Return the [X, Y] coordinate for the center point of the cell that contains the specified text.  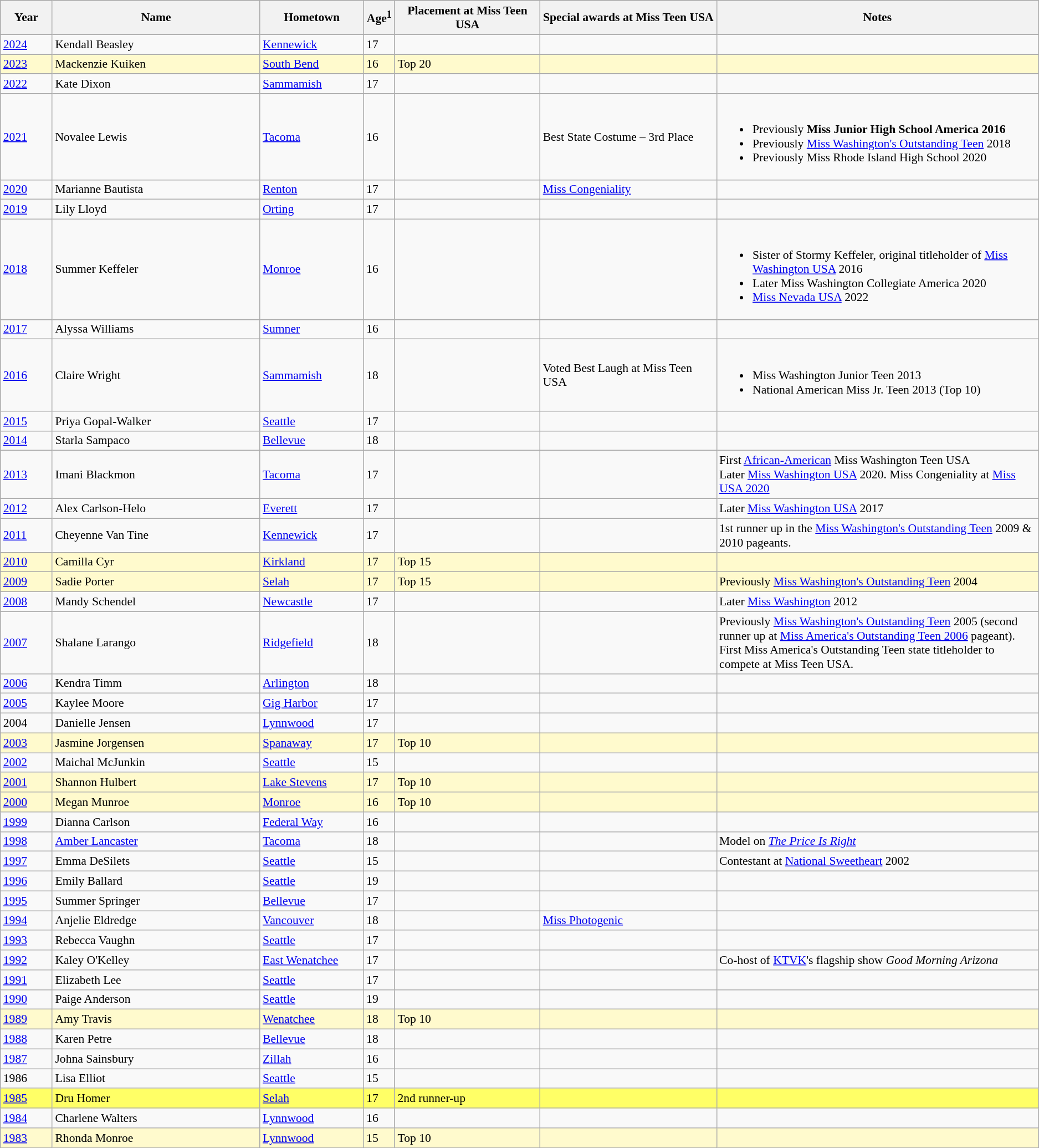
Kendall Beasley [156, 44]
Co-host of KTVK's flagship show Good Morning Arizona [878, 960]
Anjelie Eldredge [156, 921]
2nd runner-up [467, 1099]
Mandy Schendel [156, 602]
Special awards at Miss Teen USA [628, 18]
Wenatchee [311, 1019]
2009 [27, 582]
Year [27, 18]
Later Miss Washington 2012 [878, 602]
Orting [311, 210]
Rebecca Vaughn [156, 941]
Miss Congeniality [628, 190]
South Bend [311, 64]
Kaley O'Kelley [156, 960]
Amy Travis [156, 1019]
2002 [27, 763]
Hometown [311, 18]
2024 [27, 44]
Summer Keffeler [156, 269]
Everett [311, 509]
Johna Sainsbury [156, 1059]
Top 20 [467, 64]
Miss Photogenic [628, 921]
1998 [27, 842]
Voted Best Laugh at Miss Teen USA [628, 375]
1996 [27, 881]
2018 [27, 269]
Priya Gopal-Walker [156, 421]
Notes [878, 18]
East Wenatchee [311, 960]
1995 [27, 901]
2021 [27, 136]
Renton [311, 190]
Best State Costume – 3rd Place [628, 136]
Cheyenne Van Tine [156, 535]
1984 [27, 1118]
Kirkland [311, 563]
Sumner [311, 329]
2001 [27, 783]
Maichal McJunkin [156, 763]
Paige Anderson [156, 1000]
1986 [27, 1079]
Dru Homer [156, 1099]
Imani Blackmon [156, 474]
Emma DeSilets [156, 861]
2010 [27, 563]
2015 [27, 421]
2005 [27, 703]
Arlington [311, 684]
2022 [27, 84]
Shannon Hulbert [156, 783]
Model on The Price Is Right [878, 842]
2014 [27, 441]
1999 [27, 822]
Spanaway [311, 743]
Age1 [379, 18]
2013 [27, 474]
1st runner up in the Miss Washington's Outstanding Teen 2009 & 2010 pageants. [878, 535]
1991 [27, 980]
Alex Carlson-Helo [156, 509]
2004 [27, 723]
1987 [27, 1059]
Novalee Lewis [156, 136]
2008 [27, 602]
2007 [27, 642]
Starla Sampaco [156, 441]
Summer Springer [156, 901]
2011 [27, 535]
Name [156, 18]
Lily Lloyd [156, 210]
Previously Miss Washington's Outstanding Teen 2004 [878, 582]
2020 [27, 190]
2003 [27, 743]
Federal Way [311, 822]
Sister of Stormy Keffeler, original titleholder of Miss Washington USA 2016Later Miss Washington Collegiate America 2020Miss Nevada USA 2022 [878, 269]
Marianne Bautista [156, 190]
1992 [27, 960]
Vancouver [311, 921]
Newcastle [311, 602]
Shalane Larango [156, 642]
Later Miss Washington USA 2017 [878, 509]
1985 [27, 1099]
Emily Ballard [156, 881]
Previously Miss Junior High School America 2016Previously Miss Washington's Outstanding Teen 2018Previously Miss Rhode Island High School 2020 [878, 136]
Karen Petre [156, 1039]
Jasmine Jorgensen [156, 743]
2017 [27, 329]
2016 [27, 375]
2006 [27, 684]
Rhonda Monroe [156, 1138]
First African-American Miss Washington Teen USALater Miss Washington USA 2020. Miss Congeniality at Miss USA 2020 [878, 474]
1994 [27, 921]
1989 [27, 1019]
Contestant at National Sweetheart 2002 [878, 861]
Amber Lancaster [156, 842]
2012 [27, 509]
2000 [27, 802]
1997 [27, 861]
1988 [27, 1039]
Kendra Timm [156, 684]
Mackenzie Kuiken [156, 64]
Placement at Miss Teen USA [467, 18]
Kate Dixon [156, 84]
Gig Harbor [311, 703]
Kaylee Moore [156, 703]
Megan Munroe [156, 802]
Danielle Jensen [156, 723]
1990 [27, 1000]
Elizabeth Lee [156, 980]
Lisa Elliot [156, 1079]
2019 [27, 210]
Lake Stevens [311, 783]
Charlene Walters [156, 1118]
1993 [27, 941]
1983 [27, 1138]
Alyssa Williams [156, 329]
Ridgefield [311, 642]
Camilla Cyr [156, 563]
Zillah [311, 1059]
Miss Washington Junior Teen 2013National American Miss Jr. Teen 2013 (Top 10) [878, 375]
Dianna Carlson [156, 822]
Sadie Porter [156, 582]
Claire Wright [156, 375]
2023 [27, 64]
